Determine the [x, y] coordinate at the center of the cell enclosing the given text.  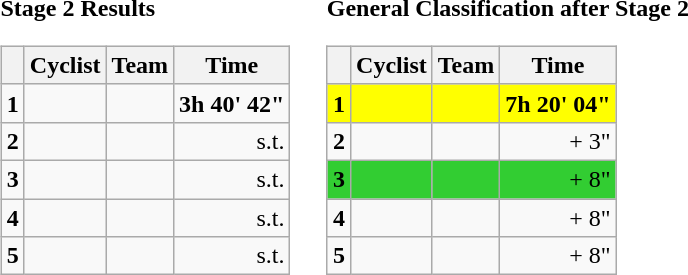
+ 3" [558, 141]
3h 40' 42" [232, 103]
7h 20' 04" [558, 103]
